Capture the cell that displays the provided text and extract its (x, y) central coordinate. 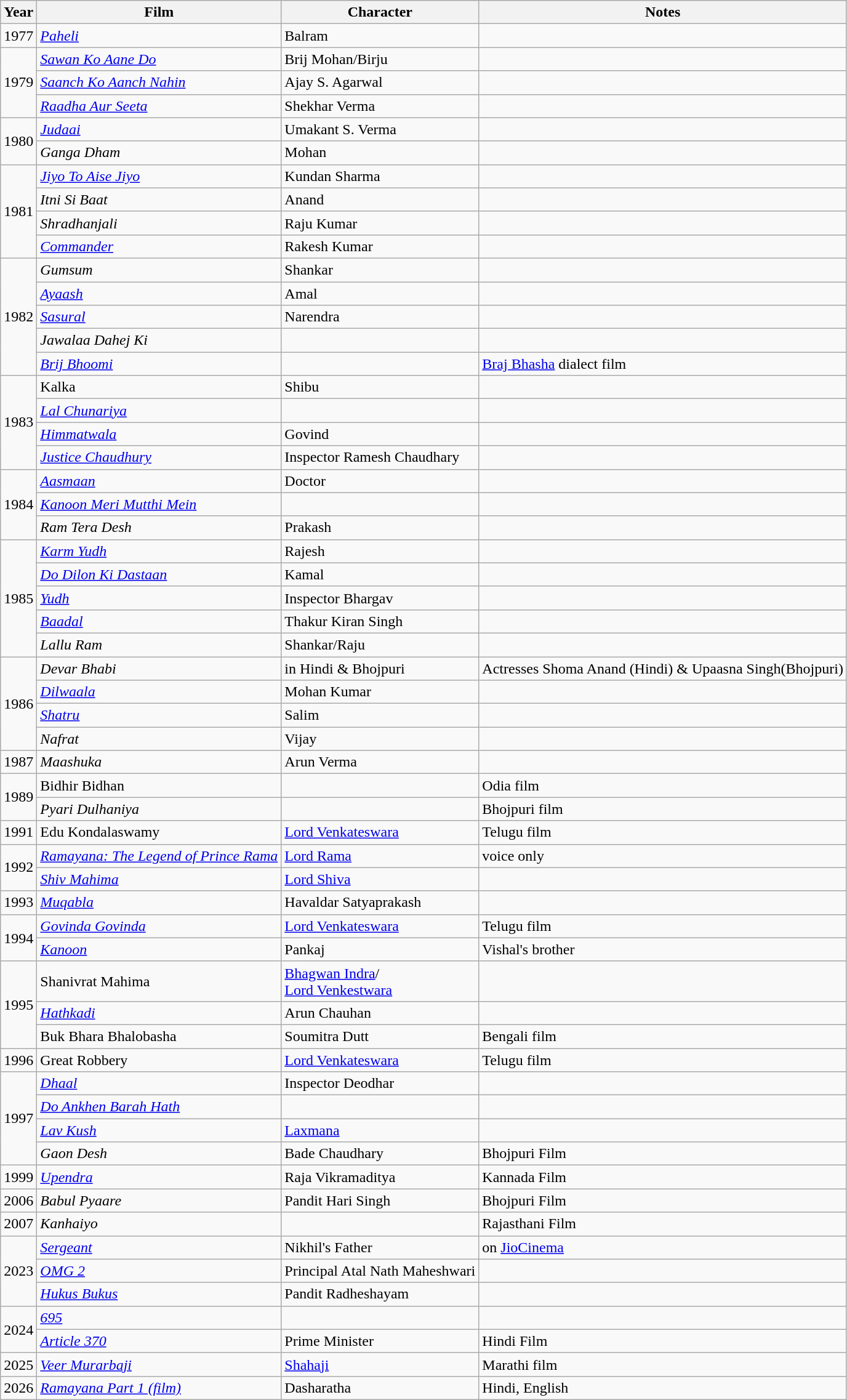
Anand (380, 199)
Bengali film (663, 1036)
Shekhar Verma (380, 106)
Hathkadi (159, 1013)
Narendra (380, 317)
Mohan (380, 153)
voice only (663, 856)
Karm Yudh (159, 551)
1985 (18, 598)
2023 (18, 1271)
Maashuka (159, 762)
Babul Pyaare (159, 1201)
Ramayana Part 1 (film) (159, 1388)
Govind (380, 434)
Bhojpuri film (663, 809)
Dhaal (159, 1084)
Ganga Dham (159, 153)
1979 (18, 82)
Odia film (663, 786)
Hindi Film (663, 1341)
Shahaji (380, 1364)
Mohan Kumar (380, 692)
Lallu Ram (159, 645)
Shanivrat Mahima (159, 981)
Dilwaala (159, 692)
Laxmana (380, 1130)
Thakur Kiran Singh (380, 621)
Kanhaiyo (159, 1224)
Dasharatha (380, 1388)
Kundan Sharma (380, 176)
2026 (18, 1388)
Muqabla (159, 903)
Paheli (159, 36)
Pyari Dulhaniya (159, 809)
Upendra (159, 1177)
Pandit Hari Singh (380, 1201)
Sawan Ko Aane Do (159, 59)
Brij Mohan/Birju (380, 59)
1994 (18, 938)
Kamal (380, 574)
Sasural (159, 317)
Bade Chaudhary (380, 1154)
Himmatwala (159, 434)
Actresses Shoma Anand (Hindi) & Upaasna Singh(Bhojpuri) (663, 668)
695 (159, 1318)
Inspector Bhargav (380, 598)
Kalka (159, 387)
Umakant S. Verma (380, 129)
Devar Bhabi (159, 668)
Gumsum (159, 270)
Ajay S. Agarwal (380, 82)
Balram (380, 36)
Great Robbery (159, 1060)
Baadal (159, 621)
Year (18, 12)
Article 370 (159, 1341)
Prime Minister (380, 1341)
Lord Rama (380, 856)
Saanch Ko Aanch Nahin (159, 82)
Shatru (159, 715)
1999 (18, 1177)
Shibu (380, 387)
Nafrat (159, 739)
Do Ankhen Barah Hath (159, 1107)
2024 (18, 1329)
Lav Kush (159, 1130)
Prakash (380, 528)
Hukus Bukus (159, 1294)
Govinda Govinda (159, 926)
OMG 2 (159, 1271)
Lal Chunariya (159, 411)
Arun Chauhan (380, 1013)
1993 (18, 903)
2025 (18, 1364)
Film (159, 12)
1982 (18, 316)
Rajesh (380, 551)
Ayaash (159, 294)
1984 (18, 504)
Sergeant (159, 1247)
1977 (18, 36)
Aasmaan (159, 481)
Raju Kumar (380, 223)
1992 (18, 867)
Kanoon Meri Mutthi Mein (159, 504)
Marathi film (663, 1364)
Brij Bhoomi (159, 364)
Edu Kondalaswamy (159, 832)
Do Dilon Ki Dastaan (159, 574)
Ramayana: The Legend of Prince Rama (159, 856)
Raadha Aur Seeta (159, 106)
1983 (18, 422)
1995 (18, 1005)
on JioCinema (663, 1247)
Pandit Radheshayam (380, 1294)
Shiv Mahima (159, 879)
Doctor (380, 481)
1989 (18, 797)
Inspector Ramesh Chaudhary (380, 457)
2007 (18, 1224)
Nikhil's Father (380, 1247)
Itni Si Baat (159, 199)
1986 (18, 703)
in Hindi & Bhojpuri (380, 668)
1981 (18, 211)
Bidhir Bidhan (159, 786)
Jiyo To Aise Jiyo (159, 176)
Veer Murarbaji (159, 1364)
1991 (18, 832)
Principal Atal Nath Maheshwari (380, 1271)
Pankaj (380, 949)
1980 (18, 141)
Salim (380, 715)
Vishal's brother (663, 949)
Rajasthani Film (663, 1224)
Justice Chaudhury (159, 457)
Ram Tera Desh (159, 528)
Kanoon (159, 949)
Bhagwan Indra/Lord Venkestwara (380, 981)
Havaldar Satyaprakash (380, 903)
Notes (663, 12)
Braj Bhasha dialect film (663, 364)
Raja Vikramaditya (380, 1177)
Shankar (380, 270)
Hindi, English (663, 1388)
Vijay (380, 739)
Amal (380, 294)
Judaai (159, 129)
Arun Verma (380, 762)
Buk Bhara Bhalobasha (159, 1036)
1997 (18, 1119)
Gaon Desh (159, 1154)
1987 (18, 762)
Jawalaa Dahej Ki (159, 340)
2006 (18, 1201)
Shankar/Raju (380, 645)
Commander (159, 246)
Shradhanjali (159, 223)
Yudh (159, 598)
Soumitra Dutt (380, 1036)
Kannada Film (663, 1177)
1996 (18, 1060)
Lord Shiva (380, 879)
Character (380, 12)
Inspector Deodhar (380, 1084)
Rakesh Kumar (380, 246)
